Search for the cell housing the specified text and yield its (x, y) center coordinate. 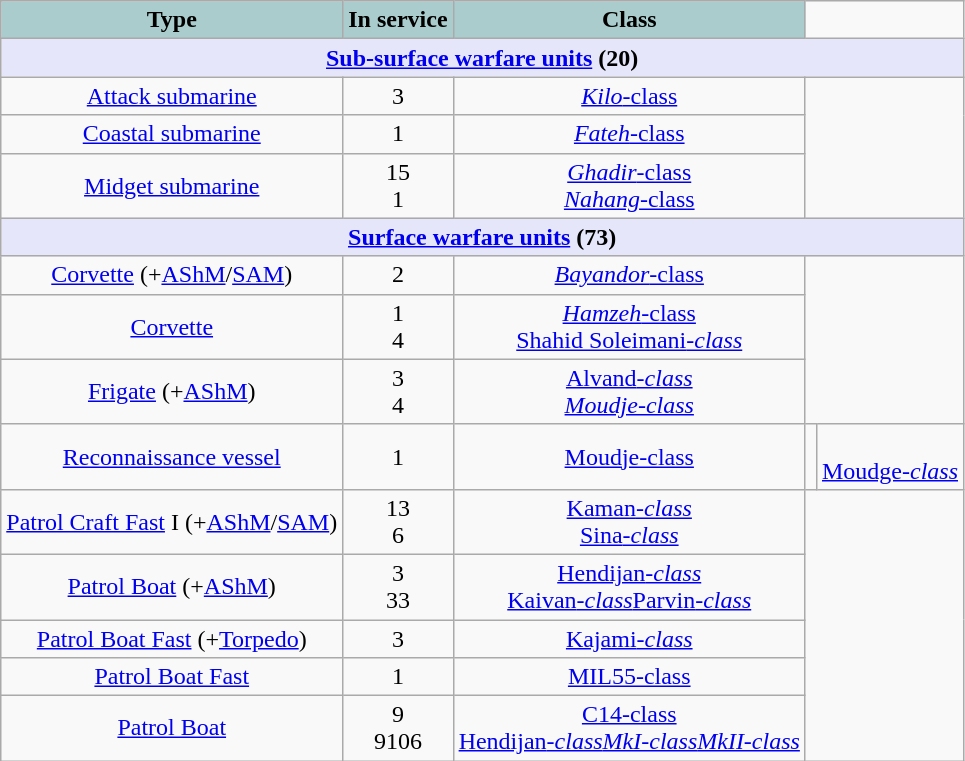
In service (398, 20)
Sub-surface warfare units (20) (482, 58)
Kajami-class (629, 639)
Hamzeh-classShahid Soleimani-class (629, 326)
Hendijan-classKaivan-classParvin-class (629, 586)
Patrol Boat (172, 728)
Frigate (+AShM) (172, 392)
Surface warfare units (73) (482, 237)
151 (398, 186)
Corvette (172, 326)
Kaman-classSina-class (629, 522)
14 (398, 326)
Bayandor-class (629, 275)
Attack submarine (172, 96)
Midget submarine (172, 186)
Moudje-class (629, 456)
2 (398, 275)
Patrol Boat Fast (172, 677)
34 (398, 392)
Patrol Boat (+AShM) (172, 586)
Ghadir-classNahang-class (629, 186)
99106 (398, 728)
MIL55-class (629, 677)
Corvette (+AShM/SAM) (172, 275)
Patrol Boat Fast (+Torpedo) (172, 639)
333 (398, 586)
Reconnaissance vessel (172, 456)
C14-classHendijan-classMkI-classMkII-class (629, 728)
Class (629, 20)
Patrol Craft Fast I (+AShM/SAM) (172, 522)
Moudge-class (890, 456)
Fateh-class (629, 134)
Type (172, 20)
Coastal submarine (172, 134)
136 (398, 522)
Kilo-class (629, 96)
Alvand-classMoudje-class (629, 392)
